Locate the cell with the specified text and output its (x, y) center coordinate. 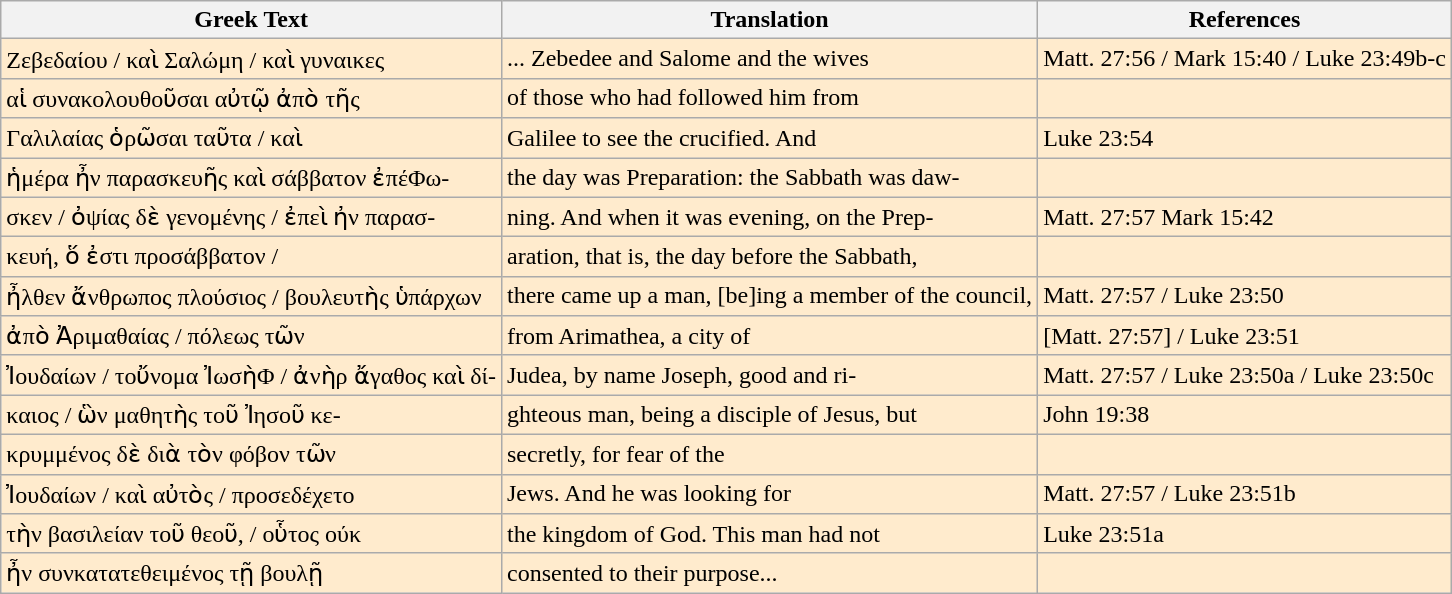
of those who had followed him from (769, 98)
ἦν συνκατατεθειμένος τῇ βουλῇ (252, 573)
ἀπὸ Ἀριμαθαίας / πόλεως τῶν (252, 336)
Ἰουδαίων / τοὔνομα ἸωσὴΦ / ἀνὴρ ἄγαθος καὶ δί- (252, 375)
aration, that is, the day before the Sabbath, (769, 257)
Luke 23:51a (1245, 534)
κευή, ὅ ἐστι προσάββατον / (252, 257)
ἦλθεν ἄνθρωπος πλούσιος / βουλευτὴς ὑπάρχων (252, 296)
there came up a man, [be]ing a member of the council, (769, 296)
ning. And when it was evening, on the Prep- (769, 217)
Ζεβεδαίου / καὶ Σαλώμη / καὶ γυναικες (252, 59)
τὴν βασιλείαν τοῦ θεοῦ, / οὗτος ούκ (252, 534)
Greek Text (252, 20)
Judea, by name Joseph, good and ri- (769, 375)
ἡμέρα ἦν παρασκευῆς καὶ σάββατον ἐπέΦω- (252, 178)
Translation (769, 20)
Matt. 27:57 Mark 15:42 (1245, 217)
... Zebedee and Salome and the wives (769, 59)
consented to their purpose... (769, 573)
from Arimathea, a city of (769, 336)
σκεν / ὀψίας δὲ γενομένης / ἐπεὶ ἠν παρασ- (252, 217)
John 19:38 (1245, 415)
ghteous man, being a disciple of Jesus, but (769, 415)
Ἰουδαίων / καὶ αὐτὸς / προσεδέχετο (252, 494)
the kingdom of God. This man had not (769, 534)
[Matt. 27:57] / Luke 23:51 (1245, 336)
Jews. And he was looking for (769, 494)
Galilee to see the crucified. And (769, 138)
secretly, for fear of the (769, 454)
the day was Preparation: the Sabbath was daw- (769, 178)
Matt. 27:56 / Mark 15:40 / Luke 23:49b-c (1245, 59)
Γαλιλαίας ὁρῶσαι ταῦτα / καὶ (252, 138)
Luke 23:54 (1245, 138)
καιος / ὣν μαθητὴς τοῦ Ἰησοῦ κε- (252, 415)
Matt. 27:57 / Luke 23:51b (1245, 494)
κρυμμένος δὲ διὰ τὸν φόβον τῶν (252, 454)
αἱ συνακολουθοῦσαι αὐτῷ ἀπὸ τῆς (252, 98)
References (1245, 20)
Matt. 27:57 / Luke 23:50 (1245, 296)
Matt. 27:57 / Luke 23:50a / Luke 23:50c (1245, 375)
